Locate the cell with the specified text and output its (x, y) center coordinate. 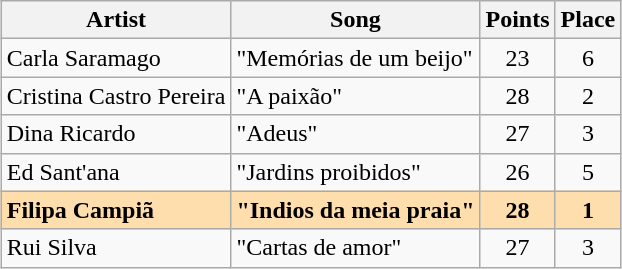
1 (588, 210)
Filipa Campiã (116, 210)
23 (518, 58)
Place (588, 20)
Points (518, 20)
2 (588, 96)
Artist (116, 20)
"Indios da meia praia" (356, 210)
Cristina Castro Pereira (116, 96)
"Adeus" (356, 134)
5 (588, 172)
"A paixão" (356, 96)
6 (588, 58)
26 (518, 172)
Carla Saramago (116, 58)
Rui Silva (116, 248)
Song (356, 20)
"Jardins proibidos" (356, 172)
"Memórias de um beijo" (356, 58)
"Cartas de amor" (356, 248)
Ed Sant'ana (116, 172)
Dina Ricardo (116, 134)
